Locate the cell with the specified text and output its (x, y) center coordinate. 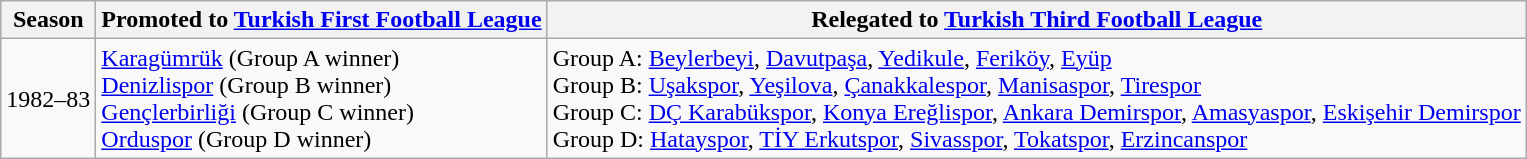
1982–83 (48, 98)
Season (48, 20)
Karagümrük (Group A winner)Denizlispor (Group B winner)Gençlerbirliği (Group C winner)Orduspor (Group D winner) (322, 98)
Relegated to Turkish Third Football League (1036, 20)
Promoted to Turkish First Football League (322, 20)
